Output the (X, Y) coordinate of the center of the cell containing the given text.  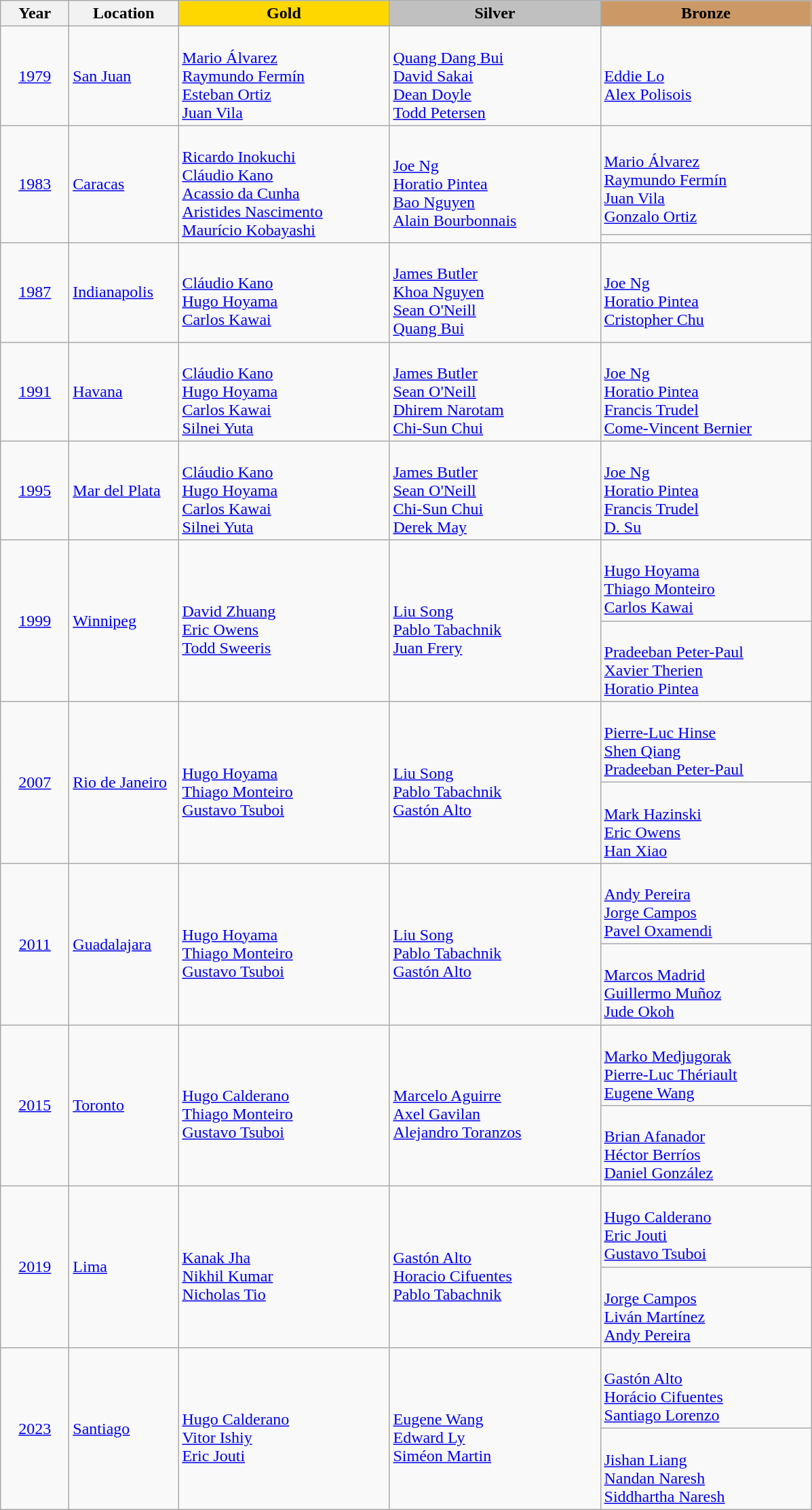
Location (123, 14)
Brian AfanadorHéctor BerríosDaniel González (705, 1146)
Guadalajara (123, 944)
2023 (35, 1429)
Gastón AltoHoracio CifuentesPablo Tabachnik (495, 1267)
Mar del Plata (123, 490)
Marko MedjugorakPierre-Luc ThériaultEugene Wang (705, 1065)
Joe NgHoratio PinteaBao NguyenAlain Bourbonnais (495, 185)
Cláudio KanoHugo HoyamaCarlos Kawai (284, 292)
Marcos MadridGuillermo MuñozJude Okoh (705, 984)
Joe NgHoratio PinteaFrancis TrudelD. Su (705, 490)
2015 (35, 1105)
Eddie LoAlex Polisois (705, 76)
Marcelo AguirreAxel GavilanAlejandro Toranzos (495, 1105)
Gastón AltoHorácio CifuentesSantiago Lorenzo (705, 1388)
Year (35, 14)
Gold (284, 14)
Mario ÁlvarezRaymundo FermínJuan VilaGonzalo Ortiz (705, 180)
1999 (35, 621)
Santiago (123, 1429)
James ButlerSean O'NeillChi-Sun ChuiDerek May (495, 490)
Rio de Janeiro (123, 782)
1991 (35, 391)
Jishan LiangNandan NareshSiddhartha Naresh (705, 1469)
Havana (123, 391)
Pradeeban Peter-PaulXavier TherienHoratio Pintea (705, 661)
Ricardo InokuchiCláudio KanoAcassio da CunhaAristides NascimentoMaurício Kobayashi (284, 185)
Winnipeg (123, 621)
James ButlerSean O'NeillDhirem NarotamChi-Sun Chui (495, 391)
2007 (35, 782)
San Juan (123, 76)
1995 (35, 490)
2011 (35, 944)
Silver (495, 14)
2019 (35, 1267)
Jorge CamposLiván MartínezAndy Pereira (705, 1308)
David ZhuangEric OwensTodd Sweeris (284, 621)
1983 (35, 185)
Liu SongPablo TabachnikJuan Frery (495, 621)
Joe NgHoratio PinteaCristopher Chu (705, 292)
Eugene WangEdward LySiméon Martin (495, 1429)
Joe NgHoratio PinteaFrancis TrudelCome-Vincent Bernier (705, 391)
Caracas (123, 185)
Kanak JhaNikhil KumarNicholas Tio (284, 1267)
James ButlerKhoa NguyenSean O'NeillQuang Bui (495, 292)
Lima (123, 1267)
Pierre-Luc HinseShen QiangPradeeban Peter-Paul (705, 742)
Hugo HoyamaThiago MonteiroCarlos Kawai (705, 581)
Mario ÁlvarezRaymundo FermínEsteban OrtizJuan Vila (284, 76)
Indianapolis (123, 292)
Hugo CalderanoThiago MonteiroGustavo Tsuboi (284, 1105)
1979 (35, 76)
Quang Dang BuiDavid SakaiDean DoyleTodd Petersen (495, 76)
Mark HazinskiEric OwensHan Xiao (705, 822)
Bronze (705, 14)
Hugo CalderanoVitor IshiyEric Jouti (284, 1429)
Andy PereiraJorge CamposPavel Oxamendi (705, 904)
Hugo CalderanoEric JoutiGustavo Tsuboi (705, 1226)
Toronto (123, 1105)
1987 (35, 292)
